For the text-containing cell, return its midpoint in [X, Y] coordinate format. 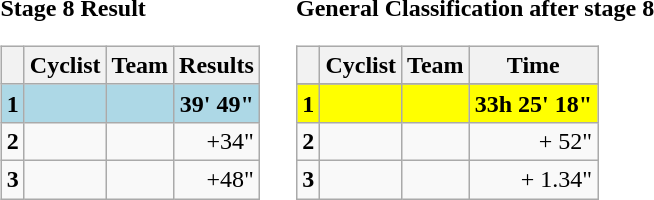
+ 1.34" [533, 179]
+34" [217, 141]
+ 52" [533, 141]
+48" [217, 179]
Results [217, 65]
39' 49" [217, 103]
Time [533, 65]
33h 25' 18" [533, 103]
